Output the (x, y) coordinate of the center of the cell containing the given text.  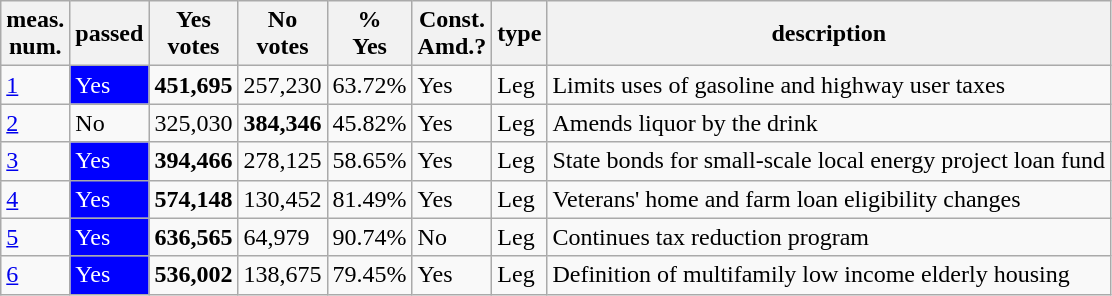
63.72% (370, 85)
64,979 (282, 237)
394,466 (194, 161)
536,002 (194, 275)
%Yes (370, 34)
451,695 (194, 85)
State bonds for small-scale local energy project loan fund (829, 161)
138,675 (282, 275)
meas.num. (36, 34)
325,030 (194, 123)
278,125 (282, 161)
45.82% (370, 123)
Continues tax reduction program (829, 237)
passed (110, 34)
Veterans' home and farm loan eligibility changes (829, 199)
5 (36, 237)
description (829, 34)
81.49% (370, 199)
Amends liquor by the drink (829, 123)
Yesvotes (194, 34)
636,565 (194, 237)
3 (36, 161)
Const.Amd.? (452, 34)
Limits uses of gasoline and highway user taxes (829, 85)
4 (36, 199)
574,148 (194, 199)
384,346 (282, 123)
1 (36, 85)
6 (36, 275)
Definition of multifamily low income elderly housing (829, 275)
2 (36, 123)
Novotes (282, 34)
type (520, 34)
130,452 (282, 199)
58.65% (370, 161)
257,230 (282, 85)
90.74% (370, 237)
79.45% (370, 275)
